For the text-containing cell, return its midpoint in (X, Y) coordinate format. 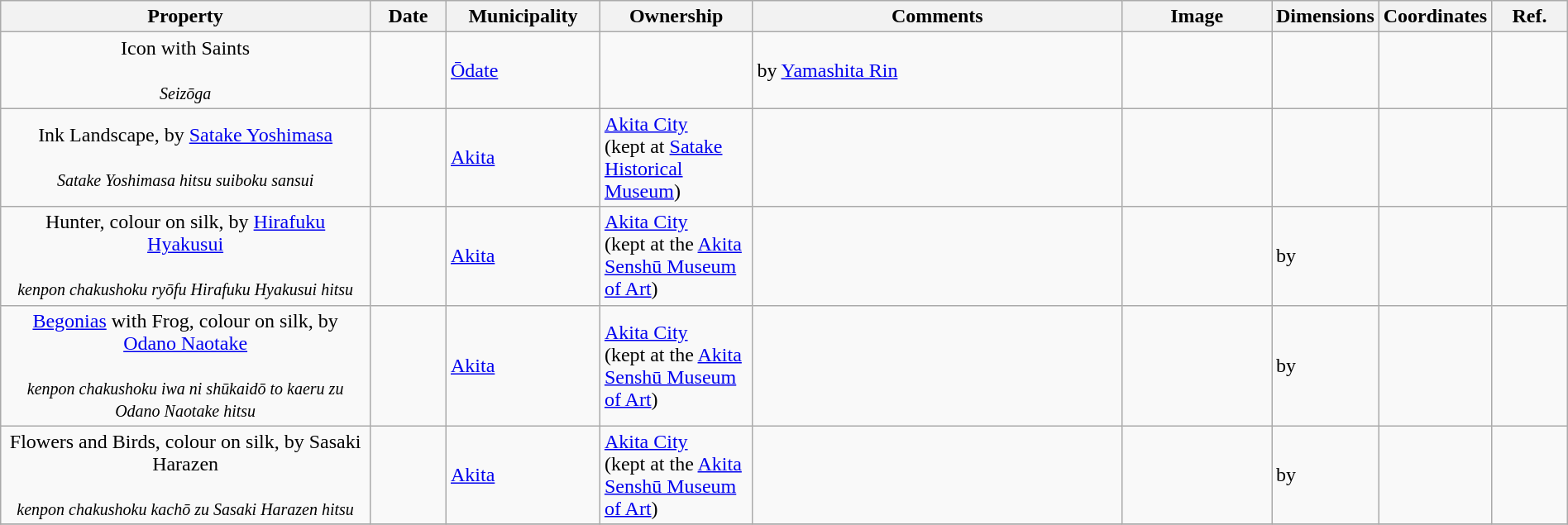
by Yamashita Rin (938, 70)
Ink Landscape, by Satake YoshimasaSatake Yoshimasa hitsu suiboku sansui (185, 157)
Property (185, 17)
Hunter, colour on silk, by Hirafuku Hyakusuikenpon chakushoku ryōfu Hirafuku Hyakusui hitsu (185, 256)
Flowers and Birds, colour on silk, by Sasaki Harazenkenpon chakushoku kachō zu Sasaki Harazen hitsu (185, 475)
Icon with SaintsSeizōga (185, 70)
Municipality (523, 17)
Dimensions (1326, 17)
Ōdate (523, 70)
Ref. (1530, 17)
Ownership (676, 17)
Begonias with Frog, colour on silk, by Odano Naotakekenpon chakushoku iwa ni shūkaidō to kaeru zu Odano Naotake hitsu (185, 365)
Image (1198, 17)
Comments (938, 17)
Date (408, 17)
Coordinates (1435, 17)
Akita City(kept at Satake Historical Museum) (676, 157)
